For the text-containing cell, return its midpoint in [x, y] coordinate format. 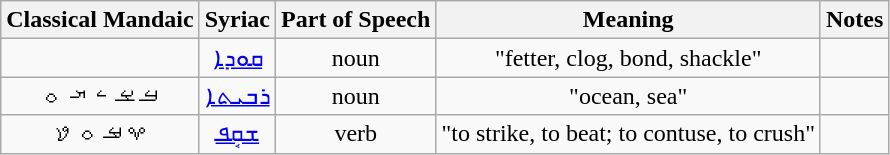
Part of Speech [356, 20]
ܫܩܱܦ [237, 134]
"to strike, to beat; to contuse, to crush" [628, 134]
ࡔࡒࡀࡐ [100, 134]
Syriac [237, 20]
Notes [854, 20]
"ocean, sea" [628, 96]
ܩܘܕܐ [237, 58]
"fetter, clog, bond, shackle" [628, 58]
ܪܒܝܬܐ [237, 96]
verb [356, 134]
ࡓࡁࡉࡕࡀ [100, 96]
Meaning [628, 20]
Classical Mandaic [100, 20]
